Scan for the cell matching the given text and deliver its [x, y] coordinate at center. 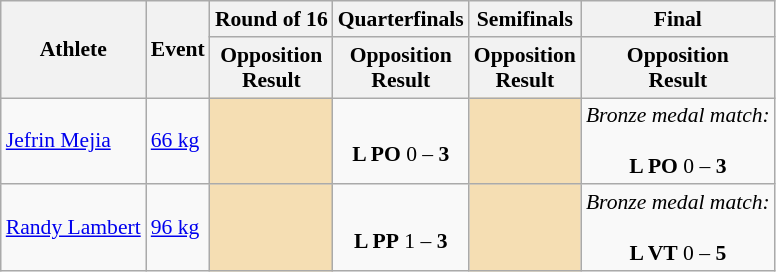
Quarterfinals [401, 19]
66 kg [178, 142]
Final [678, 19]
Round of 16 [272, 19]
Randy Lambert [74, 228]
Semifinals [525, 19]
Event [178, 50]
L PO 0 – 3 [401, 142]
96 kg [178, 228]
Bronze medal match:L VT 0 – 5 [678, 228]
Bronze medal match:L PO 0 – 3 [678, 142]
Athlete [74, 50]
L PP 1 – 3 [401, 228]
Jefrin Mejia [74, 142]
